Detect which cell encompasses the target text, then output its [X, Y] center coordinate. 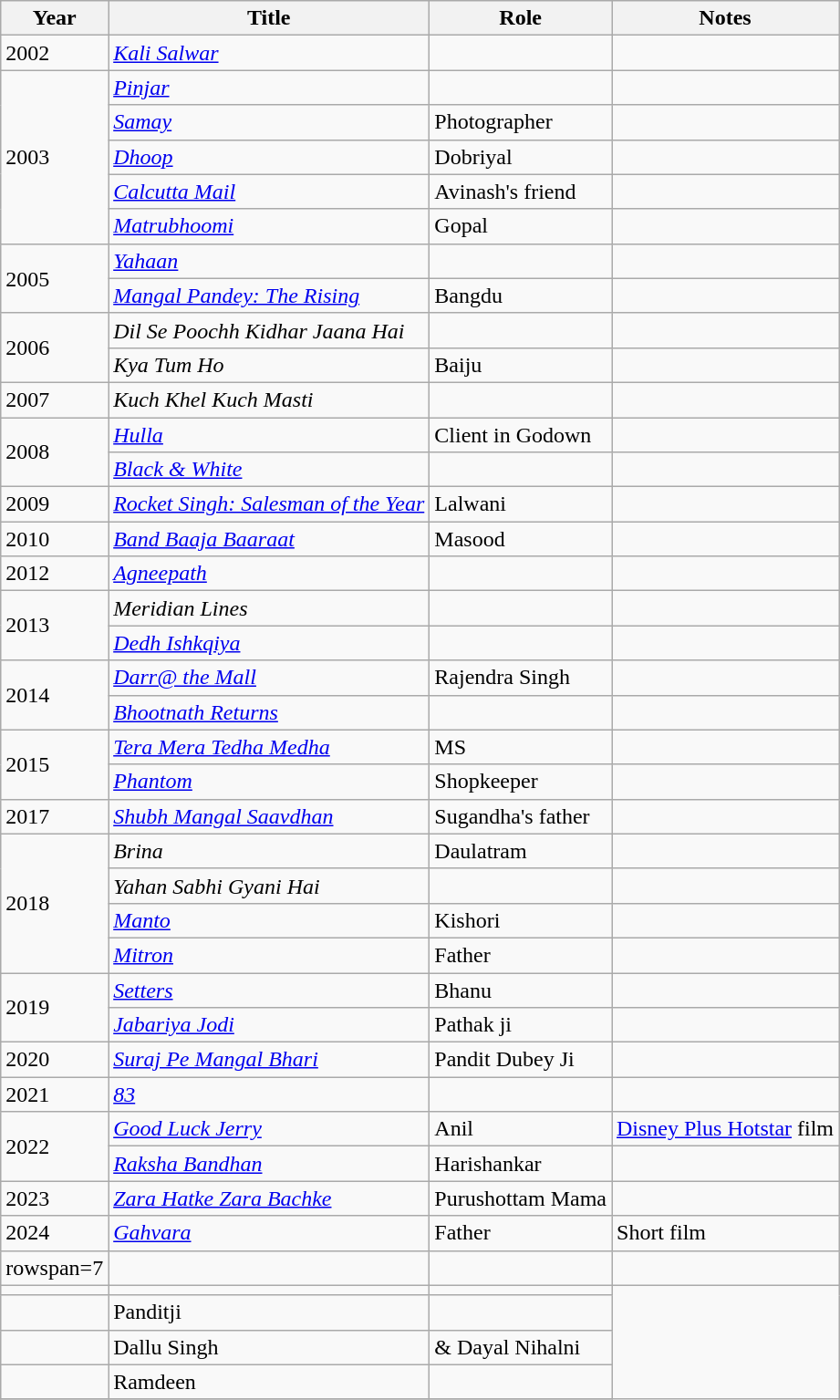
Dedh Ishkqiya [269, 643]
Rajendra Singh [521, 678]
Mitron [269, 955]
2002 [55, 53]
2019 [55, 1007]
Gahvara [269, 1233]
Bhanu [521, 990]
Kishori [521, 920]
Good Luck Jerry [269, 1129]
Rocket Singh: Salesman of the Year [269, 504]
Pinjar [269, 88]
2012 [55, 574]
Sugandha's father [521, 816]
Darr@ the Mall [269, 678]
2014 [55, 695]
2015 [55, 764]
Daulatram [521, 851]
Bhootnath Returns [269, 712]
Matrubhoomi [269, 226]
Bangdu [521, 296]
Jabariya Jodi [269, 1025]
83 [269, 1094]
Mangal Pandey: The Rising [269, 296]
Hulla [269, 435]
Disney Plus Hotstar film [724, 1129]
Kuch Khel Kuch Masti [269, 399]
Year [55, 18]
Photographer [521, 122]
Short film [724, 1233]
2003 [55, 157]
Dhoop [269, 157]
2018 [55, 903]
Kali Salwar [269, 53]
Title [269, 18]
2013 [55, 626]
Pandit Dubey Ji [521, 1060]
2023 [55, 1198]
Lalwani [521, 504]
Masood [521, 539]
Harishankar [521, 1164]
Samay [269, 122]
Avinash's friend [521, 192]
2007 [55, 399]
MS [521, 747]
2021 [55, 1094]
2020 [55, 1060]
Kya Tum Ho [269, 365]
2010 [55, 539]
Notes [724, 18]
Zara Hatke Zara Bachke [269, 1198]
Tera Mera Tedha Medha [269, 747]
Shubh Mangal Saavdhan [269, 816]
Purushottam Mama [521, 1198]
Baiju [521, 365]
& Dayal Nihalni [521, 1347]
Raksha Bandhan [269, 1164]
Gopal [521, 226]
2017 [55, 816]
Dil Se Poochh Kidhar Jaana Hai [269, 330]
Calcutta Mail [269, 192]
Role [521, 18]
Client in Godown [521, 435]
Suraj Pe Mangal Bhari [269, 1060]
Brina [269, 851]
2024 [55, 1233]
2006 [55, 347]
Meridian Lines [269, 608]
Yahaan [269, 261]
Phantom [269, 782]
Dallu Singh [269, 1347]
Panditji [269, 1312]
Yahan Sabhi Gyani Hai [269, 886]
Pathak ji [521, 1025]
2005 [55, 278]
2022 [55, 1146]
Shopkeeper [521, 782]
Band Baaja Baaraat [269, 539]
Agneepath [269, 574]
2009 [55, 504]
Setters [269, 990]
Anil [521, 1129]
Dobriyal [521, 157]
2008 [55, 452]
Ramdeen [269, 1382]
Black & White [269, 470]
rowspan=7 [55, 1268]
Manto [269, 920]
